Return [x, y] of the center of cell containing provided text 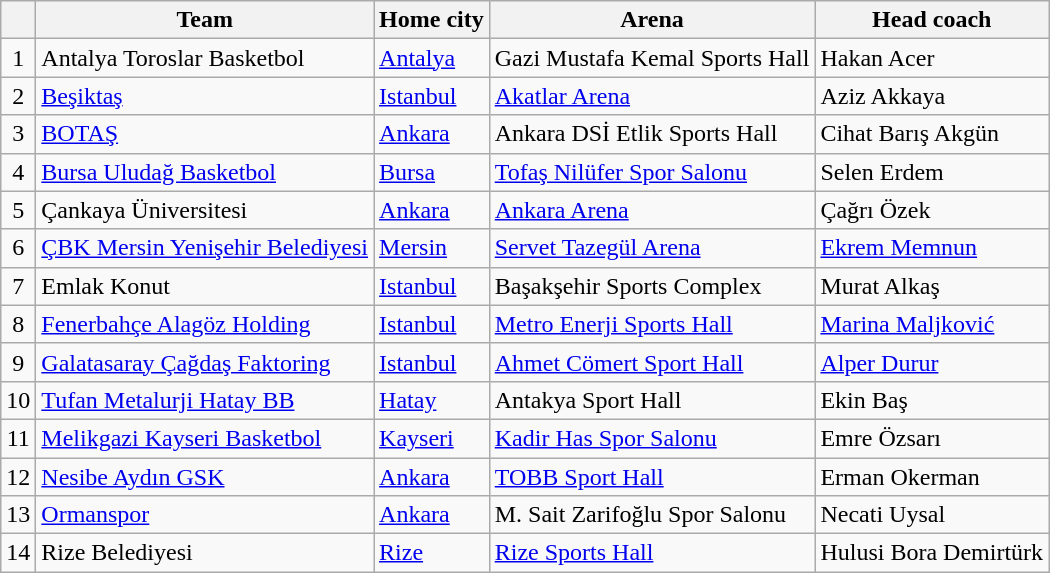
Ankara Arena [652, 210]
Gazi Mustafa Kemal Sports Hall [652, 58]
2 [18, 96]
Galatasaray Çağdaş Faktoring [205, 362]
Ankara DSİ Etlik Sports Hall [652, 134]
Rize [432, 553]
Hatay [432, 400]
Erman Okerman [932, 477]
Murat Alkaş [932, 286]
5 [18, 210]
Marina Maljković [932, 324]
Home city [432, 20]
Antakya Sport Hall [652, 400]
Selen Erdem [932, 172]
Ormanspor [205, 515]
Head coach [932, 20]
Emlak Konut [205, 286]
Ahmet Cömert Sport Hall [652, 362]
12 [18, 477]
Bursa [432, 172]
Necati Uysal [932, 515]
Hakan Acer [932, 58]
8 [18, 324]
Antalya [432, 58]
Çankaya Üniversitesi [205, 210]
BOTAŞ [205, 134]
Servet Tazegül Arena [652, 248]
Rize Belediyesi [205, 553]
6 [18, 248]
Bursa Uludağ Basketbol [205, 172]
Emre Özsarı [932, 438]
Team [205, 20]
Ekrem Memnun [932, 248]
3 [18, 134]
14 [18, 553]
Aziz Akkaya [932, 96]
ÇBK Mersin Yenişehir Belediyesi [205, 248]
Arena [652, 20]
1 [18, 58]
Melikgazi Kayseri Basketbol [205, 438]
11 [18, 438]
4 [18, 172]
Metro Enerji Sports Hall [652, 324]
Tofaş Nilüfer Spor Salonu [652, 172]
Antalya Toroslar Basketbol [205, 58]
Başakşehir Sports Complex [652, 286]
TOBB Sport Hall [652, 477]
10 [18, 400]
Kadir Has Spor Salonu [652, 438]
Rize Sports Hall [652, 553]
Nesibe Aydın GSK [205, 477]
9 [18, 362]
Tufan Metalurji Hatay BB [205, 400]
13 [18, 515]
Akatlar Arena [652, 96]
Kayseri [432, 438]
Alper Durur [932, 362]
Fenerbahçe Alagöz Holding [205, 324]
Hulusi Bora Demirtürk [932, 553]
Mersin [432, 248]
Cihat Barış Akgün [932, 134]
M. Sait Zarifoğlu Spor Salonu [652, 515]
Ekin Baş [932, 400]
Çağrı Özek [932, 210]
Beşiktaş [205, 96]
7 [18, 286]
